Find where the given text appears and provide that cell's center as (X, Y) coordinate. 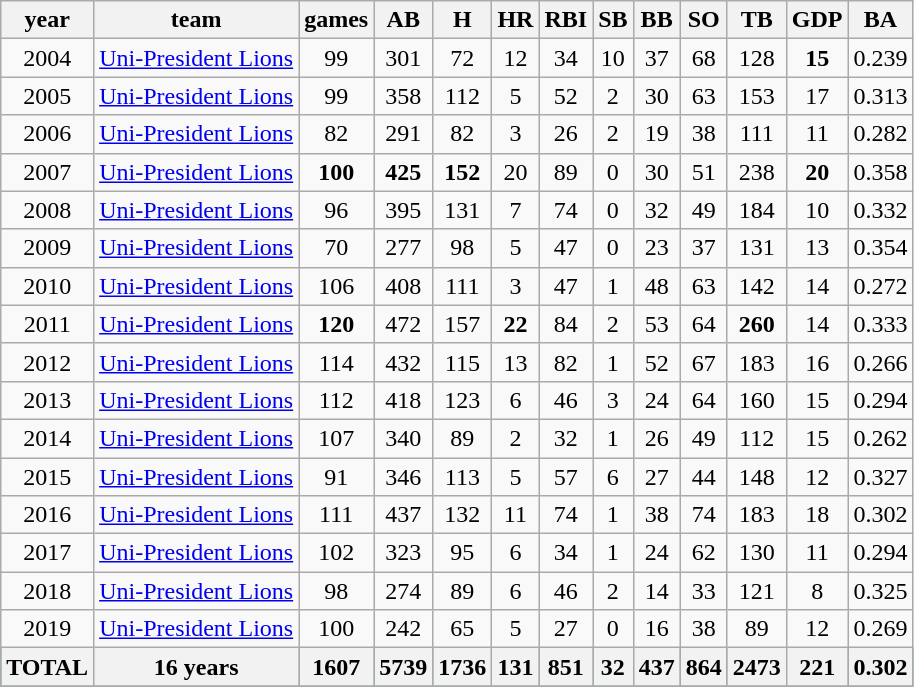
277 (404, 248)
TB (756, 20)
team (196, 20)
33 (704, 591)
53 (656, 324)
2012 (48, 362)
23 (656, 248)
851 (566, 667)
115 (462, 362)
0.266 (880, 362)
5739 (404, 667)
84 (566, 324)
67 (704, 362)
0.262 (880, 438)
HR (516, 20)
323 (404, 553)
96 (336, 210)
153 (756, 96)
113 (462, 477)
GDP (817, 20)
408 (404, 286)
0.325 (880, 591)
2015 (48, 477)
BA (880, 20)
0.282 (880, 134)
H (462, 20)
221 (817, 667)
7 (516, 210)
2013 (48, 400)
RBI (566, 20)
142 (756, 286)
418 (404, 400)
301 (404, 58)
19 (656, 134)
123 (462, 400)
91 (336, 477)
SB (613, 20)
68 (704, 58)
16 years (196, 667)
0.333 (880, 324)
121 (756, 591)
260 (756, 324)
0.327 (880, 477)
106 (336, 286)
0.313 (880, 96)
114 (336, 362)
2014 (48, 438)
BB (656, 20)
57 (566, 477)
44 (704, 477)
0.269 (880, 629)
184 (756, 210)
2007 (48, 172)
107 (336, 438)
432 (404, 362)
2004 (48, 58)
2006 (48, 134)
2008 (48, 210)
51 (704, 172)
130 (756, 553)
2019 (48, 629)
95 (462, 553)
0.332 (880, 210)
340 (404, 438)
48 (656, 286)
242 (404, 629)
17 (817, 96)
274 (404, 591)
291 (404, 134)
0.354 (880, 248)
2005 (48, 96)
2473 (756, 667)
128 (756, 58)
72 (462, 58)
18 (817, 515)
0.239 (880, 58)
120 (336, 324)
games (336, 20)
2009 (48, 248)
AB (404, 20)
425 (404, 172)
1607 (336, 667)
160 (756, 400)
148 (756, 477)
2018 (48, 591)
2011 (48, 324)
1736 (462, 667)
SO (704, 20)
864 (704, 667)
2010 (48, 286)
395 (404, 210)
157 (462, 324)
102 (336, 553)
472 (404, 324)
132 (462, 515)
year (48, 20)
238 (756, 172)
346 (404, 477)
62 (704, 553)
22 (516, 324)
0.272 (880, 286)
152 (462, 172)
70 (336, 248)
TOTAL (48, 667)
0.358 (880, 172)
358 (404, 96)
2017 (48, 553)
2016 (48, 515)
65 (462, 629)
8 (817, 591)
